Extract the [X, Y] coordinate from the center of the cell holding the provided text.  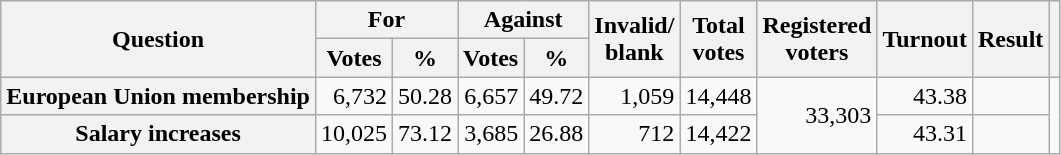
3,685 [491, 134]
50.28 [424, 96]
14,422 [718, 134]
Invalid/blank [634, 39]
10,025 [354, 134]
For [386, 20]
26.88 [556, 134]
43.38 [925, 96]
49.72 [556, 96]
Salary increases [158, 134]
6,657 [491, 96]
European Union membership [158, 96]
Question [158, 39]
14,448 [718, 96]
43.31 [925, 134]
Totalvotes [718, 39]
Turnout [925, 39]
Registeredvoters [817, 39]
Result [1010, 39]
6,732 [354, 96]
Against [524, 20]
1,059 [634, 96]
712 [634, 134]
33,303 [817, 115]
73.12 [424, 134]
